Find where the given text appears and provide that cell's center as (X, Y) coordinate. 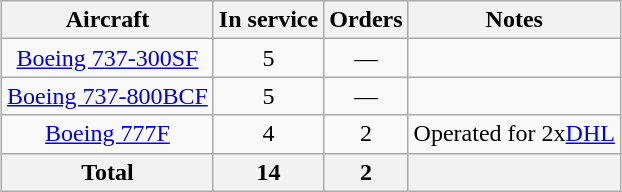
14 (268, 172)
Boeing 737-300SF (108, 58)
Orders (366, 20)
Notes (514, 20)
Boeing 737-800BCF (108, 96)
Operated for 2xDHL (514, 134)
Aircraft (108, 20)
Total (108, 172)
In service (268, 20)
Boeing 777F (108, 134)
4 (268, 134)
